Output the [x, y] coordinate of the center of the cell containing the given text.  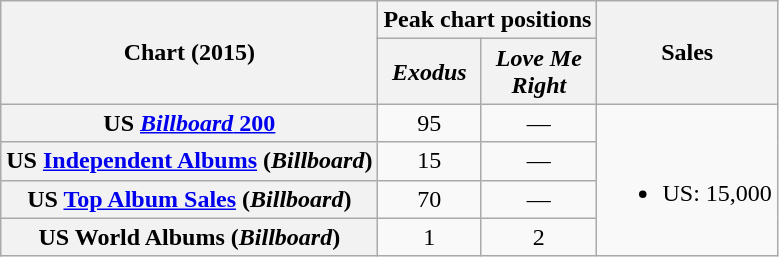
15 [430, 161]
Chart (2015) [190, 52]
1 [430, 237]
US Independent Albums (Billboard) [190, 161]
US Top Album Sales (Billboard) [190, 199]
Sales [687, 52]
US World Albums (Billboard) [190, 237]
95 [430, 123]
Love MeRight [539, 72]
Exodus [430, 72]
US Billboard 200 [190, 123]
Peak chart positions [488, 20]
US: 15,000 [687, 180]
2 [539, 237]
70 [430, 199]
